Identify which cell holds the provided text, then report its [X, Y] central coordinate. 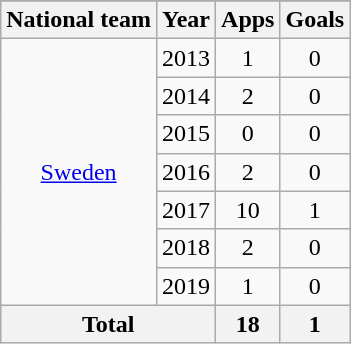
10 [248, 210]
Sweden [79, 172]
Apps [248, 20]
2016 [186, 172]
Goals [315, 20]
2019 [186, 286]
2014 [186, 96]
2013 [186, 58]
2017 [186, 210]
18 [248, 324]
2018 [186, 248]
Year [186, 20]
2015 [186, 134]
Total [108, 324]
National team [79, 20]
